Provide the (x, y) coordinate of the cell's center where the given text is located.  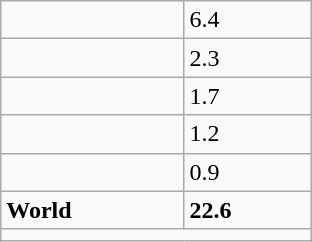
1.2 (248, 134)
1.7 (248, 96)
6.4 (248, 20)
World (92, 210)
22.6 (248, 210)
2.3 (248, 58)
0.9 (248, 172)
